Scan for the cell matching the given text and deliver its [x, y] coordinate at center. 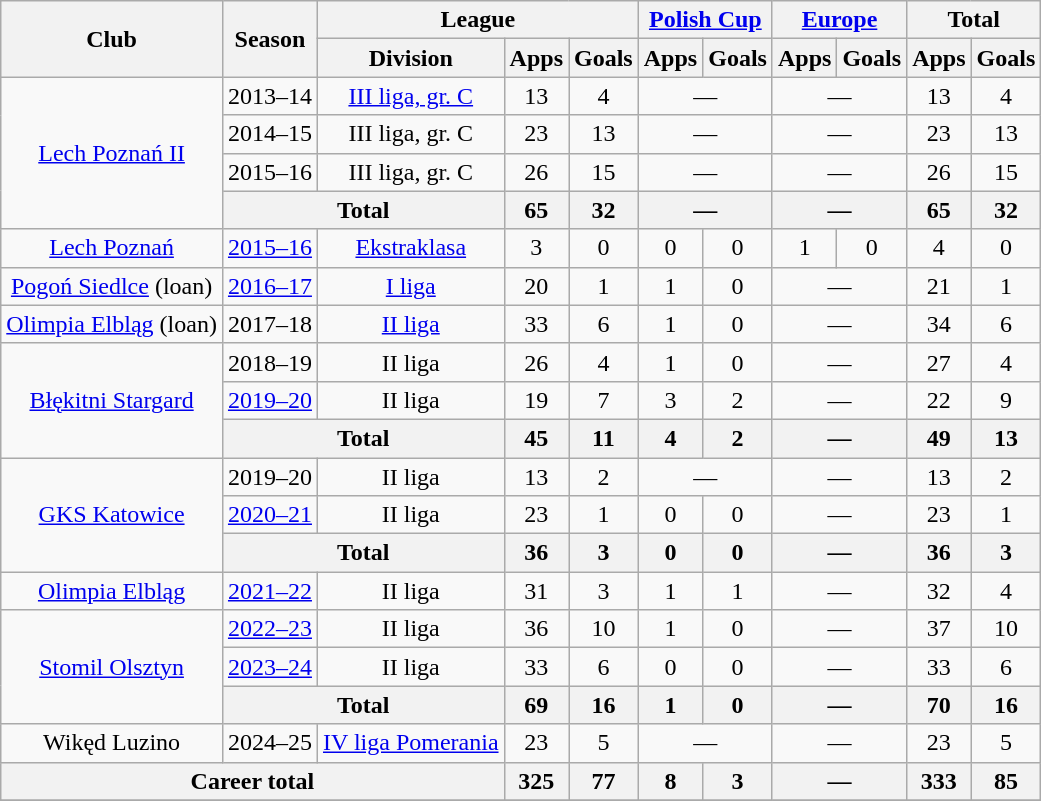
Europe [839, 20]
27 [939, 362]
19 [536, 400]
2020–21 [270, 515]
20 [536, 286]
Stomil Olsztyn [112, 667]
77 [603, 781]
2016–17 [270, 286]
Olimpia Elbląg [112, 591]
Wikęd Luzino [112, 743]
Polish Cup [705, 20]
37 [939, 629]
Division [410, 58]
85 [1006, 781]
Lech Poznań [112, 248]
IV liga Pomerania [410, 743]
2022–23 [270, 629]
34 [939, 324]
Ekstraklasa [410, 248]
Olimpia Elbląg (loan) [112, 324]
333 [939, 781]
2023–24 [270, 667]
7 [603, 400]
GKS Katowice [112, 515]
22 [939, 400]
49 [939, 438]
Pogoń Siedlce (loan) [112, 286]
Career total [252, 781]
31 [536, 591]
Club [112, 39]
2021–22 [270, 591]
League [478, 20]
2018–19 [270, 362]
2024–25 [270, 743]
Season [270, 39]
2013–14 [270, 96]
2014–15 [270, 134]
I liga [410, 286]
Lech Poznań II [112, 153]
325 [536, 781]
11 [603, 438]
9 [1006, 400]
69 [536, 705]
21 [939, 286]
2017–18 [270, 324]
Błękitni Stargard [112, 400]
8 [670, 781]
45 [536, 438]
70 [939, 705]
